Locate the cell with the specified text and output its [x, y] center coordinate. 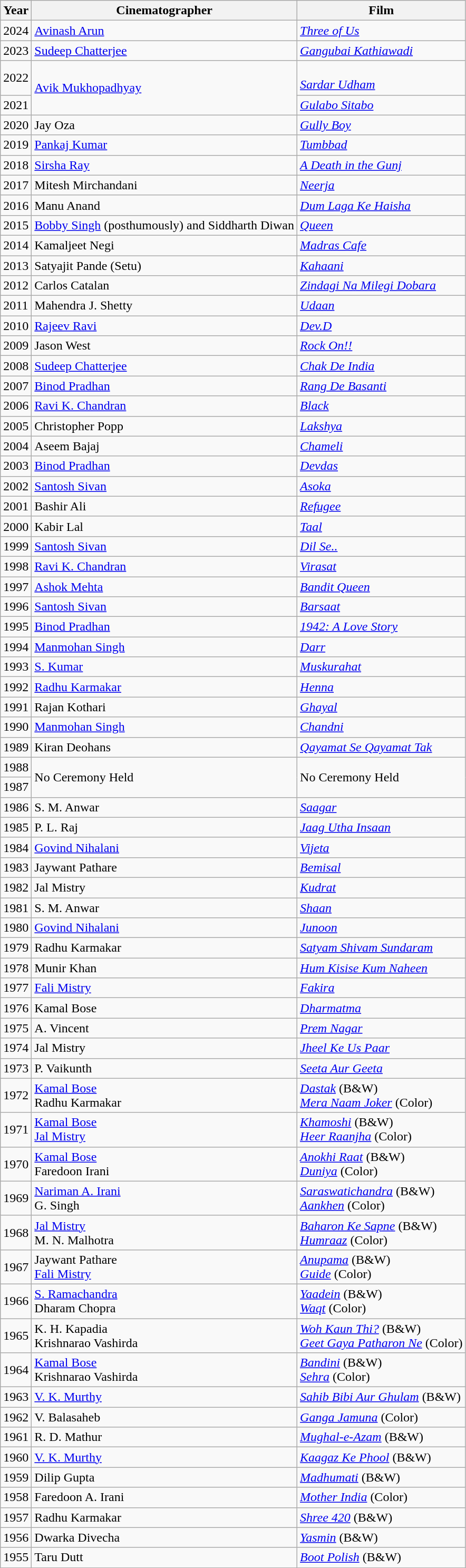
1991 [16, 707]
Dilip Gupta [164, 1477]
Kaagaz Ke Phool (B&W) [382, 1457]
2014 [16, 245]
Dum Laga Ke Haisha [382, 205]
A Death in the Gunj [382, 165]
1978 [16, 968]
1976 [16, 1008]
Rajeev Ravi [164, 326]
Saagar [382, 807]
Mahendra J. Shetty [164, 306]
Kamal Bose [164, 1008]
Muskurahat [382, 667]
Dil Se.. [382, 546]
Udaan [382, 306]
Bandit Queen [382, 587]
1990 [16, 727]
Rajan Kothari [164, 707]
Kahaani [382, 265]
1960 [16, 1457]
Film [382, 11]
Tumbbad [382, 145]
1986 [16, 807]
Bobby Singh (posthumously) and Siddharth Diwan [164, 225]
Sahib Bibi Aur Ghulam (B&W) [382, 1397]
Fali Mistry [164, 988]
Taru Dutt [164, 1557]
Anokhi Raat (B&W)Duniya (Color) [382, 1164]
Jay Oza [164, 125]
Kamal BoseFaredoon Irani [164, 1164]
V. Balasaheb [164, 1417]
Rang De Basanti [382, 386]
S. RamachandraDharam Chopra [164, 1301]
Three of Us [382, 31]
Henna [382, 687]
Bemisal [382, 867]
Kiran Deohans [164, 747]
2021 [16, 105]
Rock On!! [382, 346]
Baharon Ke Sapne (B&W)Humraaz (Color) [382, 1233]
2007 [16, 386]
Shaan [382, 907]
Satyam Shivam Sundaram [382, 948]
2016 [16, 205]
Asoka [382, 486]
Ganga Jamuna (Color) [382, 1417]
1988 [16, 767]
Madras Cafe [382, 245]
1957 [16, 1517]
Jason West [164, 346]
Munir Khan [164, 968]
2008 [16, 366]
1958 [16, 1497]
Saraswatichandra (B&W)Aankhen (Color) [382, 1198]
1977 [16, 988]
1989 [16, 747]
Faredoon A. Irani [164, 1497]
Junoon [382, 928]
P. Vaikunth [164, 1068]
2003 [16, 466]
Dev.D [382, 326]
1995 [16, 627]
Gully Boy [382, 125]
1987 [16, 787]
Cinematographer [164, 11]
Vijeta [382, 847]
2002 [16, 486]
1972 [16, 1096]
Devdas [382, 466]
Pankaj Kumar [164, 145]
Bandini (B&W)Sehra (Color) [382, 1370]
1968 [16, 1233]
1964 [16, 1370]
2023 [16, 51]
1982 [16, 887]
2005 [16, 426]
Ashok Mehta [164, 587]
Boot Polish (B&W) [382, 1557]
Darr [382, 647]
1961 [16, 1437]
2001 [16, 506]
Anupama (B&W)Guide (Color) [382, 1266]
2022 [16, 78]
1970 [16, 1164]
Taal [382, 526]
1966 [16, 1301]
Kamal BoseKrishnarao Vashirda [164, 1370]
2015 [16, 225]
1942: A Love Story [382, 627]
Queen [382, 225]
2010 [16, 326]
Zindagi Na Milegi Dobara [382, 286]
1955 [16, 1557]
1997 [16, 587]
Yasmin (B&W) [382, 1537]
2011 [16, 306]
Kamal BoseJal Mistry [164, 1129]
Aseem Bajaj [164, 446]
1985 [16, 827]
Mitesh Mirchandani [164, 185]
S. Kumar [164, 667]
Jal MistryM. N. Malhotra [164, 1233]
1999 [16, 546]
Madhumati (B&W) [382, 1477]
Kudrat [382, 887]
Mughal-e-Azam (B&W) [382, 1437]
1983 [16, 867]
2000 [16, 526]
1979 [16, 948]
1993 [16, 667]
Bashir Ali [164, 506]
1998 [16, 566]
1984 [16, 847]
P. L. Raj [164, 827]
Hum Kisise Kum Naheen [382, 968]
1974 [16, 1048]
Kabir Lal [164, 526]
Jaag Utha Insaan [382, 827]
Carlos Catalan [164, 286]
Kamaljeet Negi [164, 245]
Qayamat Se Qayamat Tak [382, 747]
Jaywant PathareFali Mistry [164, 1266]
Refugee [382, 506]
2006 [16, 406]
Chak De India [382, 366]
Sardar Udham [382, 78]
1962 [16, 1417]
Woh Kaun Thi? (B&W)Geet Gaya Patharon Ne (Color) [382, 1335]
Chameli [382, 446]
A. Vincent [164, 1028]
Prem Nagar [382, 1028]
Year [16, 11]
1996 [16, 607]
Kamal BoseRadhu Karmakar [164, 1096]
Nariman A. IraniG. Singh [164, 1198]
Fakira [382, 988]
1956 [16, 1537]
1965 [16, 1335]
Christopher Popp [164, 426]
2017 [16, 185]
Virasat [382, 566]
Satyajit Pande (Setu) [164, 265]
Avik Mukhopadhyay [164, 88]
1967 [16, 1266]
K. H. KapadiaKrishnarao Vashirda [164, 1335]
Neerja [382, 185]
Chandni [382, 727]
1981 [16, 907]
Manu Anand [164, 205]
Black [382, 406]
1994 [16, 647]
2009 [16, 346]
1975 [16, 1028]
2018 [16, 165]
2020 [16, 125]
Sirsha Ray [164, 165]
2013 [16, 265]
Jaywant Pathare [164, 867]
Mother India (Color) [382, 1497]
Seeta Aur Geeta [382, 1068]
Barsaat [382, 607]
2004 [16, 446]
2019 [16, 145]
1971 [16, 1129]
1973 [16, 1068]
Dastak (B&W)Mera Naam Joker (Color) [382, 1096]
Gangubai Kathiawadi [382, 51]
Ghayal [382, 707]
1980 [16, 928]
Yaadein (B&W)Waqt (Color) [382, 1301]
1963 [16, 1397]
Gulabo Sitabo [382, 105]
Jheel Ke Us Paar [382, 1048]
Dharmatma [382, 1008]
1969 [16, 1198]
2024 [16, 31]
2012 [16, 286]
Avinash Arun [164, 31]
1959 [16, 1477]
R. D. Mathur [164, 1437]
1992 [16, 687]
Lakshya [382, 426]
Dwarka Divecha [164, 1537]
Shree 420 (B&W) [382, 1517]
Khamoshi (B&W)Heer Raanjha (Color) [382, 1129]
